Return the [X, Y] coordinate for the center point of the cell that contains the specified text.  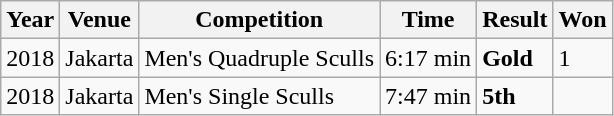
Competition [260, 20]
Won [582, 20]
Time [428, 20]
Result [515, 20]
1 [582, 58]
Men's Single Sculls [260, 96]
7:47 min [428, 96]
Men's Quadruple Sculls [260, 58]
Year [30, 20]
Venue [100, 20]
Gold [515, 58]
6:17 min [428, 58]
5th [515, 96]
